Detect which cell encompasses the target text, then output its (x, y) center coordinate. 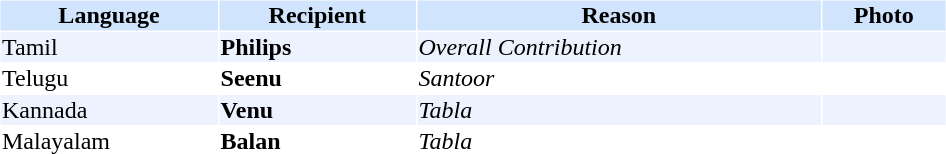
Reason (619, 15)
Tabla (619, 110)
Overall Contribution (619, 47)
Tamil (108, 47)
Philips (317, 47)
Photo (884, 15)
Seenu (317, 79)
Santoor (619, 79)
Telugu (108, 79)
Kannada (108, 110)
Recipient (317, 15)
Venu (317, 110)
Language (108, 15)
